From the cell containing the given text, extract its center point as (x, y) coordinate. 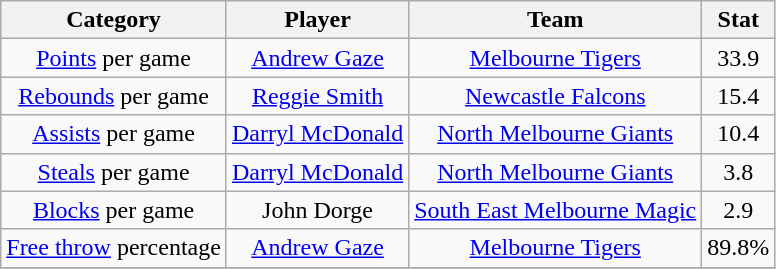
Steals per game (114, 172)
Player (317, 20)
Team (556, 20)
Free throw percentage (114, 248)
10.4 (738, 134)
Blocks per game (114, 210)
Assists per game (114, 134)
Reggie Smith (317, 96)
South East Melbourne Magic (556, 210)
Points per game (114, 58)
Category (114, 20)
89.8% (738, 248)
2.9 (738, 210)
John Dorge (317, 210)
33.9 (738, 58)
3.8 (738, 172)
Stat (738, 20)
Rebounds per game (114, 96)
15.4 (738, 96)
Newcastle Falcons (556, 96)
